Pinpoint the cell where the given text exists, returning its [x, y] midpoint coordinate. 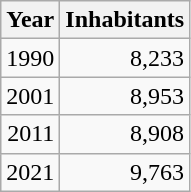
8,908 [125, 134]
Inhabitants [125, 20]
2011 [30, 134]
8,953 [125, 96]
8,233 [125, 58]
2021 [30, 172]
2001 [30, 96]
9,763 [125, 172]
1990 [30, 58]
Year [30, 20]
